Detect which cell encompasses the target text, then output its [x, y] center coordinate. 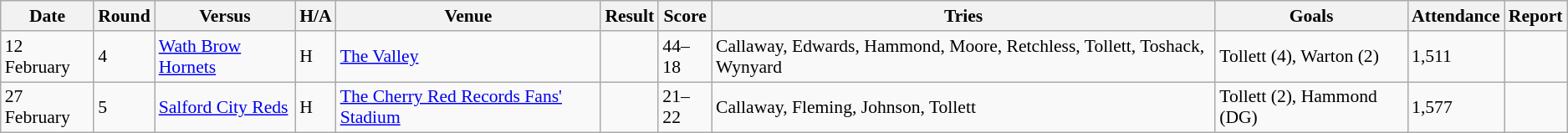
Callaway, Fleming, Johnson, Tollett [963, 107]
Date [47, 16]
Tries [963, 16]
Report [1535, 16]
12 February [47, 57]
44–18 [685, 57]
5 [124, 107]
4 [124, 57]
Versus [225, 16]
H/A [316, 16]
Callaway, Edwards, Hammond, Moore, Retchless, Tollett, Toshack, Wynyard [963, 57]
Round [124, 16]
27 February [47, 107]
Venue [468, 16]
Tollett (4), Warton (2) [1311, 57]
1,577 [1456, 107]
21–22 [685, 107]
Salford City Reds [225, 107]
1,511 [1456, 57]
Goals [1311, 16]
Score [685, 16]
Tollett (2), Hammond (DG) [1311, 107]
The Valley [468, 57]
Wath Brow Hornets [225, 57]
The Cherry Red Records Fans' Stadium [468, 107]
Result [629, 16]
Attendance [1456, 16]
